Output the [X, Y] coordinate of the center of the cell containing the given text.  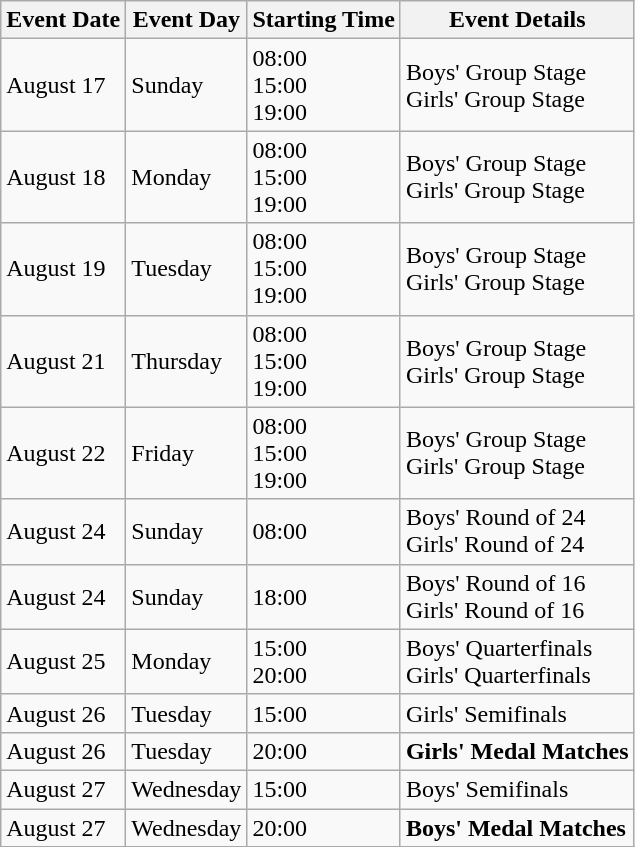
August 21 [64, 361]
Girls' Medal Matches [517, 751]
Boys' QuarterfinalsGirls' Quarterfinals [517, 662]
Event Day [186, 20]
Event Date [64, 20]
August 18 [64, 177]
08:00 [324, 532]
August 25 [64, 662]
Boys' Semifinals [517, 789]
Friday [186, 453]
August 22 [64, 453]
18:00 [324, 596]
Event Details [517, 20]
15:0020:00 [324, 662]
Boys' Medal Matches [517, 827]
Thursday [186, 361]
Starting Time [324, 20]
Girls' Semifinals [517, 713]
August 17 [64, 85]
Boys' Round of 24Girls' Round of 24 [517, 532]
Boys' Round of 16Girls' Round of 16 [517, 596]
August 19 [64, 269]
